Identify which cell holds the provided text, then report its [x, y] central coordinate. 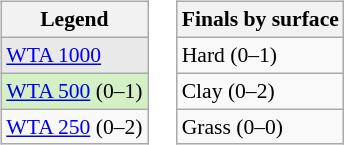
Finals by surface [260, 20]
Grass (0–0) [260, 127]
Hard (0–1) [260, 55]
Clay (0–2) [260, 91]
WTA 250 (0–2) [74, 127]
WTA 500 (0–1) [74, 91]
Legend [74, 20]
WTA 1000 [74, 55]
